Find where the given text appears and provide that cell's center as [x, y] coordinate. 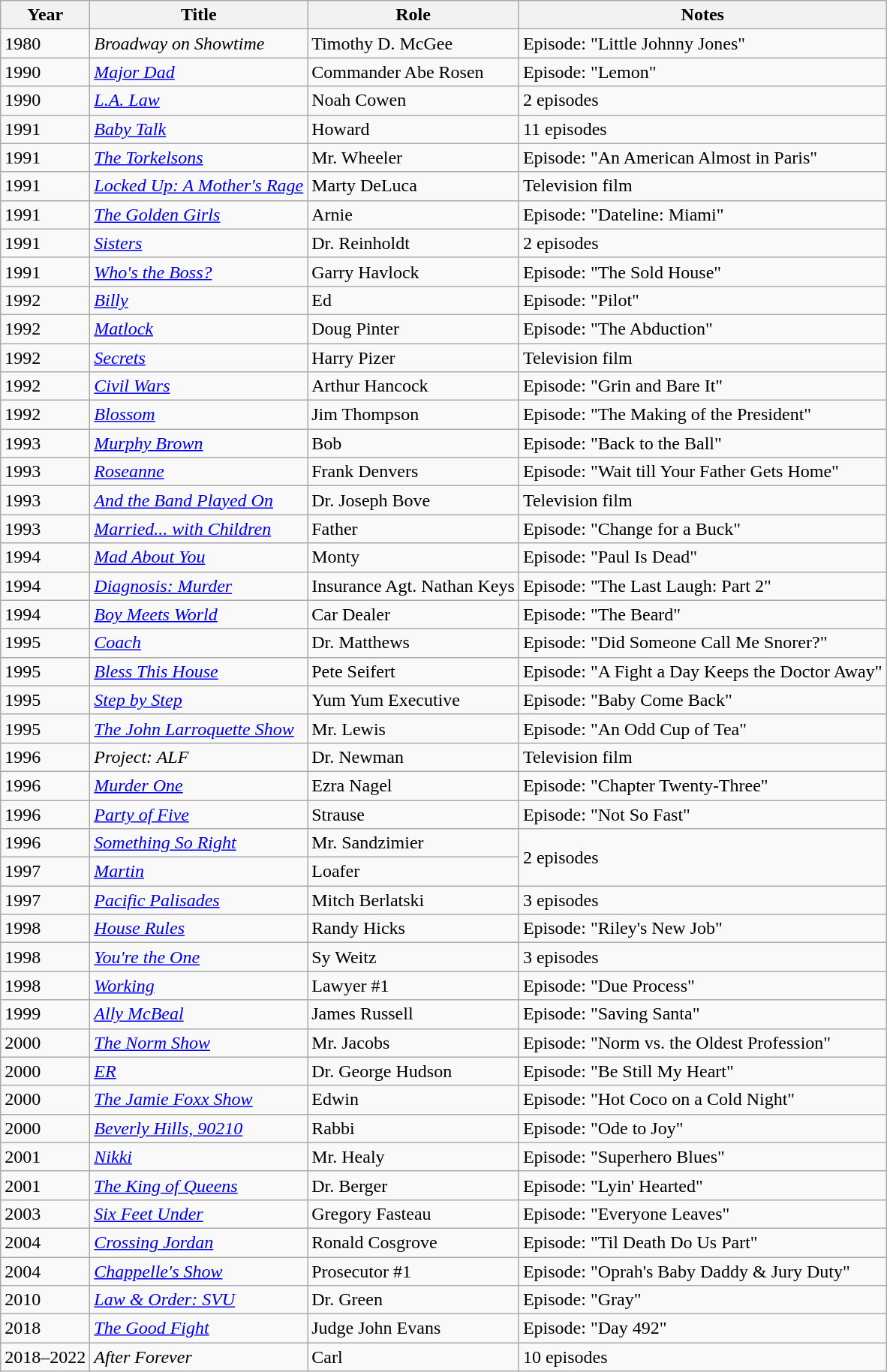
Party of Five [199, 814]
Car Dealer [413, 614]
Dr. George Hudson [413, 1071]
Commander Abe Rosen [413, 72]
Coach [199, 643]
10 episodes [702, 1357]
Arnie [413, 215]
Working [199, 986]
Role [413, 15]
Married... with Children [199, 529]
Pacific Palisades [199, 900]
Episode: "Baby Come Back" [702, 700]
Episode: "Due Process" [702, 986]
Episode: "Grin and Bare It" [702, 386]
Episode: "Paul Is Dead" [702, 557]
The Torkelsons [199, 158]
Mr. Sandzimier [413, 843]
Episode: "Gray" [702, 1300]
Ronald Cosgrove [413, 1242]
Martin [199, 872]
After Forever [199, 1357]
The Jamie Foxx Show [199, 1100]
Bless This House [199, 671]
Mr. Healy [413, 1157]
Matlock [199, 329]
Frank Denvers [413, 472]
James Russell [413, 1014]
Broadway on Showtime [199, 44]
The King of Queens [199, 1185]
Episode: "A Fight a Day Keeps the Doctor Away" [702, 671]
Dr. Matthews [413, 643]
11 episodes [702, 129]
Boy Meets World [199, 614]
Episode: "Til Death Do Us Part" [702, 1242]
Episode: "Superhero Blues" [702, 1157]
Billy [199, 300]
Beverly Hills, 90210 [199, 1128]
Episode: "Wait till Your Father Gets Home" [702, 472]
Gregory Fasteau [413, 1214]
Title [199, 15]
Lawyer #1 [413, 986]
The Norm Show [199, 1043]
Law & Order: SVU [199, 1300]
Episode: "Ode to Joy" [702, 1128]
Bob [413, 443]
Yum Yum Executive [413, 700]
Carl [413, 1357]
Secrets [199, 358]
Who's the Boss? [199, 272]
Strause [413, 814]
Episode: "The Making of the President" [702, 415]
ER [199, 1071]
Episode: "Not So Fast" [702, 814]
Father [413, 529]
Baby Talk [199, 129]
Mr. Wheeler [413, 158]
Project: ALF [199, 757]
Something So Right [199, 843]
Prosecutor #1 [413, 1271]
Blossom [199, 415]
Murphy Brown [199, 443]
Marty DeLuca [413, 186]
Civil Wars [199, 386]
Episode: "Little Johnny Jones" [702, 44]
Rabbi [413, 1128]
1999 [45, 1014]
Pete Seifert [413, 671]
Randy Hicks [413, 929]
House Rules [199, 929]
You're the One [199, 957]
The Golden Girls [199, 215]
Episode: "An Odd Cup of Tea" [702, 728]
Mr. Jacobs [413, 1043]
Episode: "Lemon" [702, 72]
Howard [413, 129]
Episode: "An American Almost in Paris" [702, 158]
Sisters [199, 243]
Jim Thompson [413, 415]
Mr. Lewis [413, 728]
Locked Up: A Mother's Rage [199, 186]
Major Dad [199, 72]
The Good Fight [199, 1328]
Judge John Evans [413, 1328]
Episode: "Be Still My Heart" [702, 1071]
Episode: "Everyone Leaves" [702, 1214]
Ed [413, 300]
Notes [702, 15]
Episode: "The Sold House" [702, 272]
Ezra Nagel [413, 785]
Dr. Green [413, 1300]
Episode: "Back to the Ball" [702, 443]
Mad About You [199, 557]
Noah Cowen [413, 101]
Doug Pinter [413, 329]
Diagnosis: Murder [199, 586]
Episode: "The Beard" [702, 614]
Episode: "Chapter Twenty-Three" [702, 785]
Episode: "Change for a Buck" [702, 529]
Garry Havlock [413, 272]
Episode: "Lyin' Hearted" [702, 1185]
Nikki [199, 1157]
Dr. Berger [413, 1185]
2010 [45, 1300]
1980 [45, 44]
Insurance Agt. Nathan Keys [413, 586]
Monty [413, 557]
Episode: "Day 492" [702, 1328]
Episode: "Saving Santa" [702, 1014]
Loafer [413, 872]
Episode: "Hot Coco on a Cold Night" [702, 1100]
Crossing Jordan [199, 1242]
Episode: "Did Someone Call Me Snorer?" [702, 643]
2003 [45, 1214]
Episode: "The Abduction" [702, 329]
Dr. Newman [413, 757]
2018 [45, 1328]
Harry Pizer [413, 358]
Ally McBeal [199, 1014]
The John Larroquette Show [199, 728]
Timothy D. McGee [413, 44]
Mitch Berlatski [413, 900]
L.A. Law [199, 101]
Arthur Hancock [413, 386]
Chappelle's Show [199, 1271]
Edwin [413, 1100]
Episode: "Norm vs. the Oldest Profession" [702, 1043]
Episode: "Oprah's Baby Daddy & Jury Duty" [702, 1271]
Episode: "Pilot" [702, 300]
Murder One [199, 785]
2018–2022 [45, 1357]
Dr. Reinholdt [413, 243]
Episode: "Dateline: Miami" [702, 215]
And the Band Played On [199, 500]
Dr. Joseph Bove [413, 500]
Step by Step [199, 700]
Episode: "The Last Laugh: Part 2" [702, 586]
Year [45, 15]
Episode: "Riley's New Job" [702, 929]
Roseanne [199, 472]
Sy Weitz [413, 957]
Six Feet Under [199, 1214]
